Extract the [x, y] coordinate from the center of the cell holding the provided text.  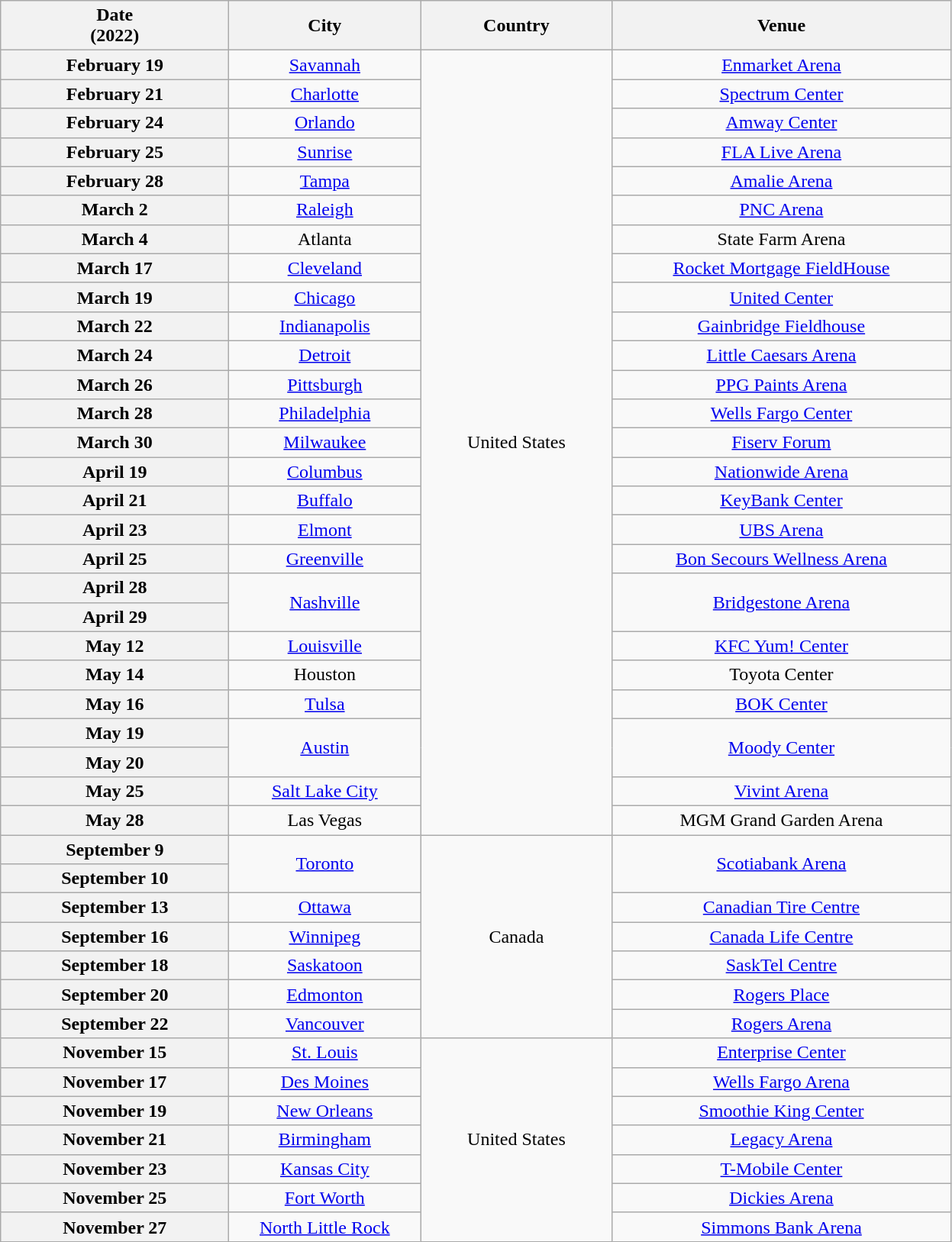
Winnipeg [325, 937]
April 23 [115, 530]
May 12 [115, 646]
March 4 [115, 239]
Philadelphia [325, 414]
SaskTel Centre [782, 966]
February 24 [115, 123]
February 19 [115, 65]
Detroit [325, 355]
November 23 [115, 1169]
Scotiabank Arena [782, 864]
Amway Center [782, 123]
Canada Life Centre [782, 937]
United Center [782, 297]
Milwaukee [325, 443]
September 18 [115, 966]
September 9 [115, 850]
Las Vegas [325, 820]
September 16 [115, 937]
Nashville [325, 602]
September 20 [115, 995]
Moody Center [782, 747]
Venue [782, 26]
Des Moines [325, 1082]
Austin [325, 747]
Charlotte [325, 94]
Elmont [325, 530]
Wells Fargo Arena [782, 1082]
February 21 [115, 94]
Spectrum Center [782, 94]
Kansas City [325, 1169]
State Farm Arena [782, 239]
April 21 [115, 501]
Little Caesars Arena [782, 355]
Toyota Center [782, 675]
March 24 [115, 355]
May 19 [115, 733]
February 25 [115, 152]
Saskatoon [325, 966]
Bridgestone Arena [782, 602]
BOK Center [782, 704]
Orlando [325, 123]
Buffalo [325, 501]
Indianapolis [325, 326]
New Orleans [325, 1111]
May 14 [115, 675]
November 19 [115, 1111]
February 28 [115, 181]
Enterprise Center [782, 1053]
November 27 [115, 1227]
March 19 [115, 297]
FLA Live Arena [782, 152]
PNC Arena [782, 210]
Rogers Arena [782, 1024]
Nationwide Arena [782, 472]
November 21 [115, 1140]
Canadian Tire Centre [782, 908]
September 13 [115, 908]
Louisville [325, 646]
Rogers Place [782, 995]
March 17 [115, 268]
Rocket Mortgage FieldHouse [782, 268]
Gainbridge Fieldhouse [782, 326]
Sunrise [325, 152]
September 10 [115, 879]
Cleveland [325, 268]
KeyBank Center [782, 501]
Bon Secours Wellness Arena [782, 559]
Atlanta [325, 239]
November 17 [115, 1082]
Savannah [325, 65]
Vivint Arena [782, 791]
September 22 [115, 1024]
Houston [325, 675]
PPG Paints Arena [782, 384]
Tulsa [325, 704]
March 26 [115, 384]
Toronto [325, 864]
Country [516, 26]
Vancouver [325, 1024]
May 28 [115, 820]
KFC Yum! Center [782, 646]
Salt Lake City [325, 791]
March 22 [115, 326]
T-Mobile Center [782, 1169]
Dickies Arena [782, 1198]
March 28 [115, 414]
Tampa [325, 181]
Fiserv Forum [782, 443]
Edmonton [325, 995]
November 15 [115, 1053]
Simmons Bank Arena [782, 1227]
MGM Grand Garden Arena [782, 820]
Enmarket Arena [782, 65]
Greenville [325, 559]
Smoothie King Center [782, 1111]
Chicago [325, 297]
May 20 [115, 762]
April 28 [115, 588]
Fort Worth [325, 1198]
North Little Rock [325, 1227]
April 25 [115, 559]
Raleigh [325, 210]
March 2 [115, 210]
St. Louis [325, 1053]
November 25 [115, 1198]
March 30 [115, 443]
April 29 [115, 617]
City [325, 26]
Amalie Arena [782, 181]
Date(2022) [115, 26]
April 19 [115, 472]
UBS Arena [782, 530]
Wells Fargo Center [782, 414]
Columbus [325, 472]
Birmingham [325, 1140]
Canada [516, 937]
Pittsburgh [325, 384]
May 16 [115, 704]
Legacy Arena [782, 1140]
May 25 [115, 791]
Ottawa [325, 908]
